Return the [x, y] coordinate for the center point of the cell that contains the specified text.  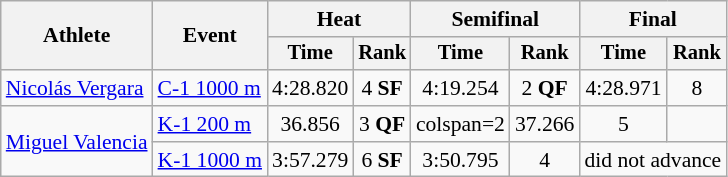
Miguel Valencia [77, 142]
K-1 200 m [210, 124]
Final [652, 19]
Semifinal [496, 19]
4 SF [382, 88]
4:28.820 [310, 88]
36.856 [310, 124]
3 QF [382, 124]
Event [210, 36]
Nicolás Vergara [77, 88]
37.266 [544, 124]
colspan=2 [460, 124]
5 [623, 124]
4:19.254 [460, 88]
C-1 1000 m [210, 88]
4:28.971 [623, 88]
8 [696, 88]
Heat [339, 19]
2 QF [544, 88]
Athlete [77, 36]
